Return (X, Y) of the center of cell containing provided text 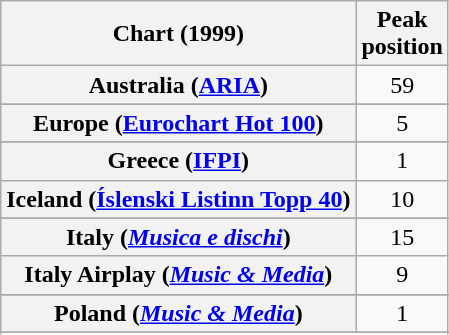
Chart (1999) (178, 34)
Italy Airplay (Music & Media) (178, 275)
Greece (IFPI) (178, 161)
15 (402, 237)
10 (402, 199)
Australia (ARIA) (178, 85)
Poland (Music & Media) (178, 313)
5 (402, 123)
Iceland (Íslenski Listinn Topp 40) (178, 199)
Italy (Musica e dischi) (178, 237)
59 (402, 85)
9 (402, 275)
Europe (Eurochart Hot 100) (178, 123)
Peakposition (402, 34)
